Extract the (X, Y) coordinate from the center of the cell holding the provided text.  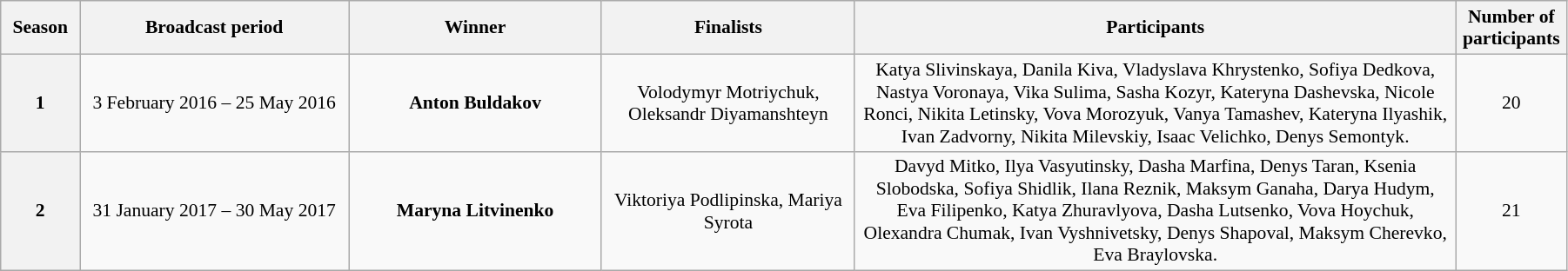
2 (40, 211)
21 (1511, 211)
Broadcast period (214, 28)
Anton Buldakov (475, 102)
Finalists (727, 28)
Season (40, 28)
Volodymyr Motriychuk, Oleksandr Diyamanshteyn (727, 102)
Maryna Litvinenko (475, 211)
Winner (475, 28)
31 January 2017 – 30 May 2017 (214, 211)
Viktoriya Podlipinska, Mariya Syrota (727, 211)
Participants (1156, 28)
1 (40, 102)
Number of participants (1511, 28)
3 February 2016 – 25 May 2016 (214, 102)
20 (1511, 102)
